Return (X, Y) of the center of cell containing provided text 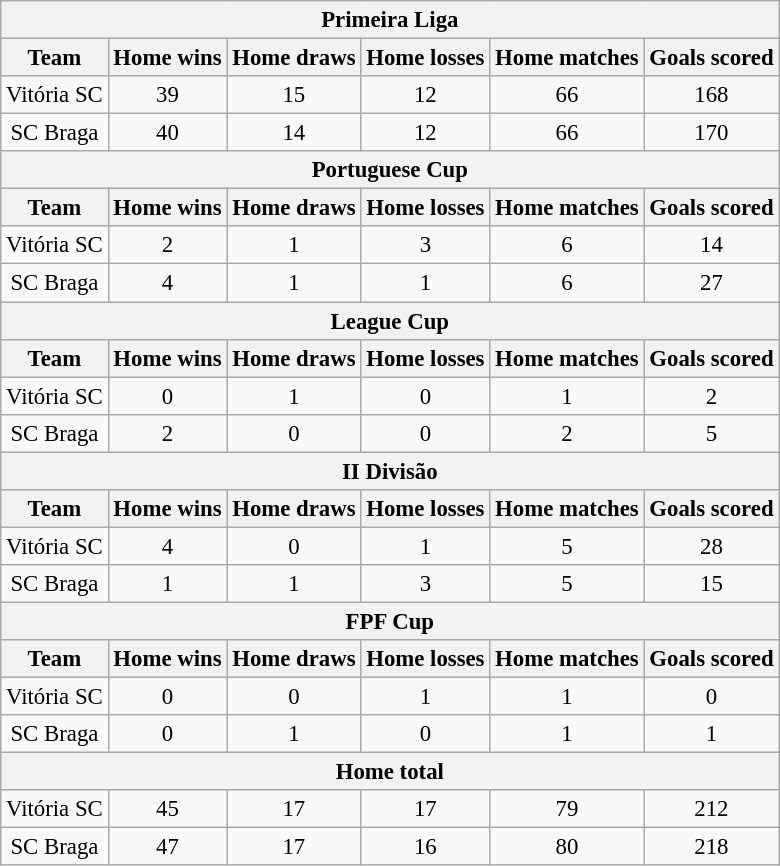
218 (712, 847)
II Divisão (390, 471)
FPF Cup (390, 621)
16 (426, 847)
27 (712, 283)
212 (712, 809)
168 (712, 95)
28 (712, 546)
39 (168, 95)
80 (567, 847)
League Cup (390, 321)
170 (712, 133)
40 (168, 133)
79 (567, 809)
Home total (390, 772)
Portuguese Cup (390, 170)
Primeira Liga (390, 20)
47 (168, 847)
45 (168, 809)
